Pinpoint the cell where the given text exists, returning its (X, Y) midpoint coordinate. 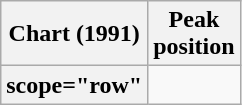
Peakposition (194, 34)
scope="row" (74, 85)
Chart (1991) (74, 34)
